Output the (X, Y) coordinate of the center of the cell containing the given text.  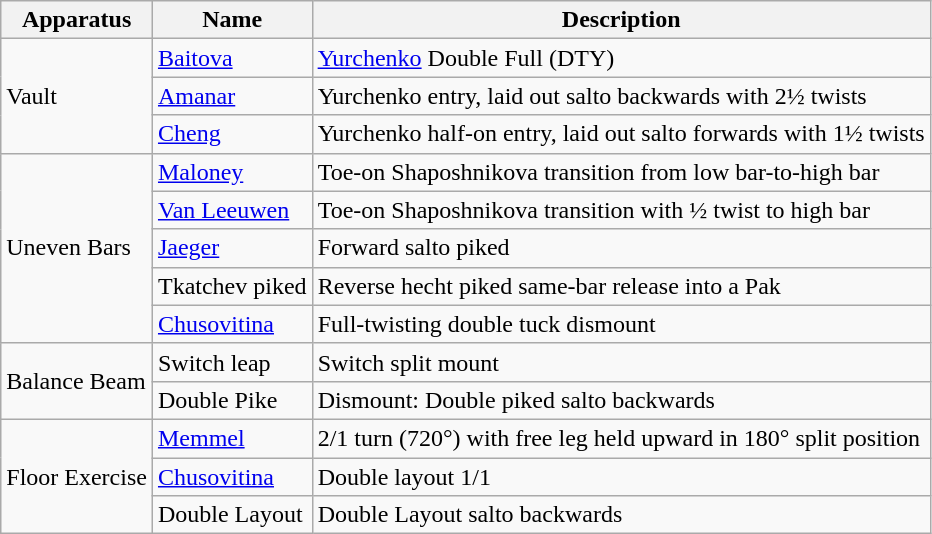
Double Pike (232, 400)
Dismount: Double piked salto backwards (621, 400)
Switch leap (232, 362)
Balance Beam (77, 381)
Baitova (232, 58)
Vault (77, 96)
Double Layout (232, 515)
Double layout 1/1 (621, 477)
Apparatus (77, 20)
Floor Exercise (77, 476)
Name (232, 20)
Full-twisting double tuck dismount (621, 324)
Toe-on Shaposhnikova transition from low bar-to-high bar (621, 172)
Amanar (232, 96)
Van Leeuwen (232, 210)
Jaeger (232, 248)
Switch split mount (621, 362)
Toe-on Shaposhnikova transition with ½ twist to high bar (621, 210)
2/1 turn (720°) with free leg held upward in 180° split position (621, 438)
Description (621, 20)
Forward salto piked (621, 248)
Memmel (232, 438)
Yurchenko entry, laid out salto backwards with 2½ twists (621, 96)
Double Layout salto backwards (621, 515)
Cheng (232, 134)
Yurchenko half-on entry, laid out salto forwards with 1½ twists (621, 134)
Tkatchev piked (232, 286)
Yurchenko Double Full (DTY) (621, 58)
Maloney (232, 172)
Reverse hecht piked same-bar release into a Pak (621, 286)
Uneven Bars (77, 248)
